Search for the cell housing the specified text and yield its (x, y) center coordinate. 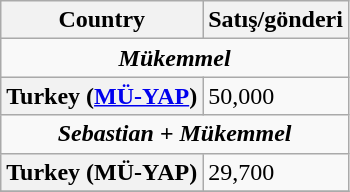
50,000 (276, 96)
29,700 (276, 172)
Mükemmel (175, 58)
Satış/gönderi (276, 20)
Country (102, 20)
Sebastian + Mükemmel (175, 134)
